Find where the given text appears and provide that cell's center as (x, y) coordinate. 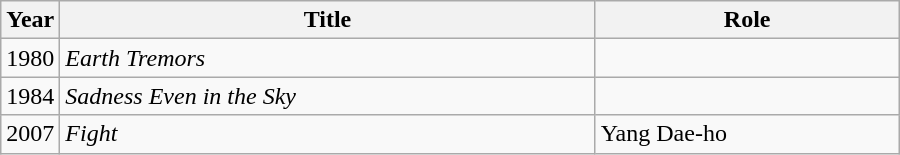
Title (328, 20)
Sadness Even in the Sky (328, 96)
Role (747, 20)
1984 (30, 96)
Yang Dae-ho (747, 134)
Fight (328, 134)
Earth Tremors (328, 58)
Year (30, 20)
2007 (30, 134)
1980 (30, 58)
